Locate the cell with the specified text and output its (X, Y) center coordinate. 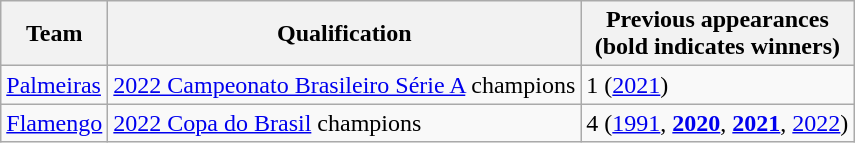
2022 Copa do Brasil champions (344, 123)
4 (1991, 2020, 2021, 2022) (718, 123)
1 (2021) (718, 85)
Flamengo (54, 123)
Previous appearances(bold indicates winners) (718, 34)
Team (54, 34)
Palmeiras (54, 85)
2022 Campeonato Brasileiro Série A champions (344, 85)
Qualification (344, 34)
